Search for the cell housing the specified text and yield its [X, Y] center coordinate. 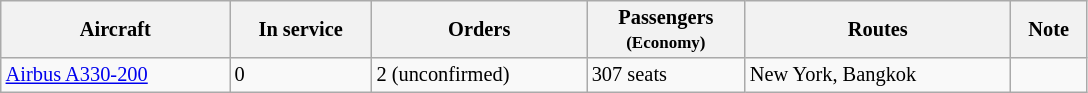
In service [301, 29]
Orders [480, 29]
Passengers (Economy) [666, 29]
New York, Bangkok [878, 75]
Note [1049, 29]
Aircraft [116, 29]
2 (unconfirmed) [480, 75]
0 [301, 75]
Routes [878, 29]
Airbus A330-200 [116, 75]
307 seats [666, 75]
